Find where the given text appears and provide that cell's center as (x, y) coordinate. 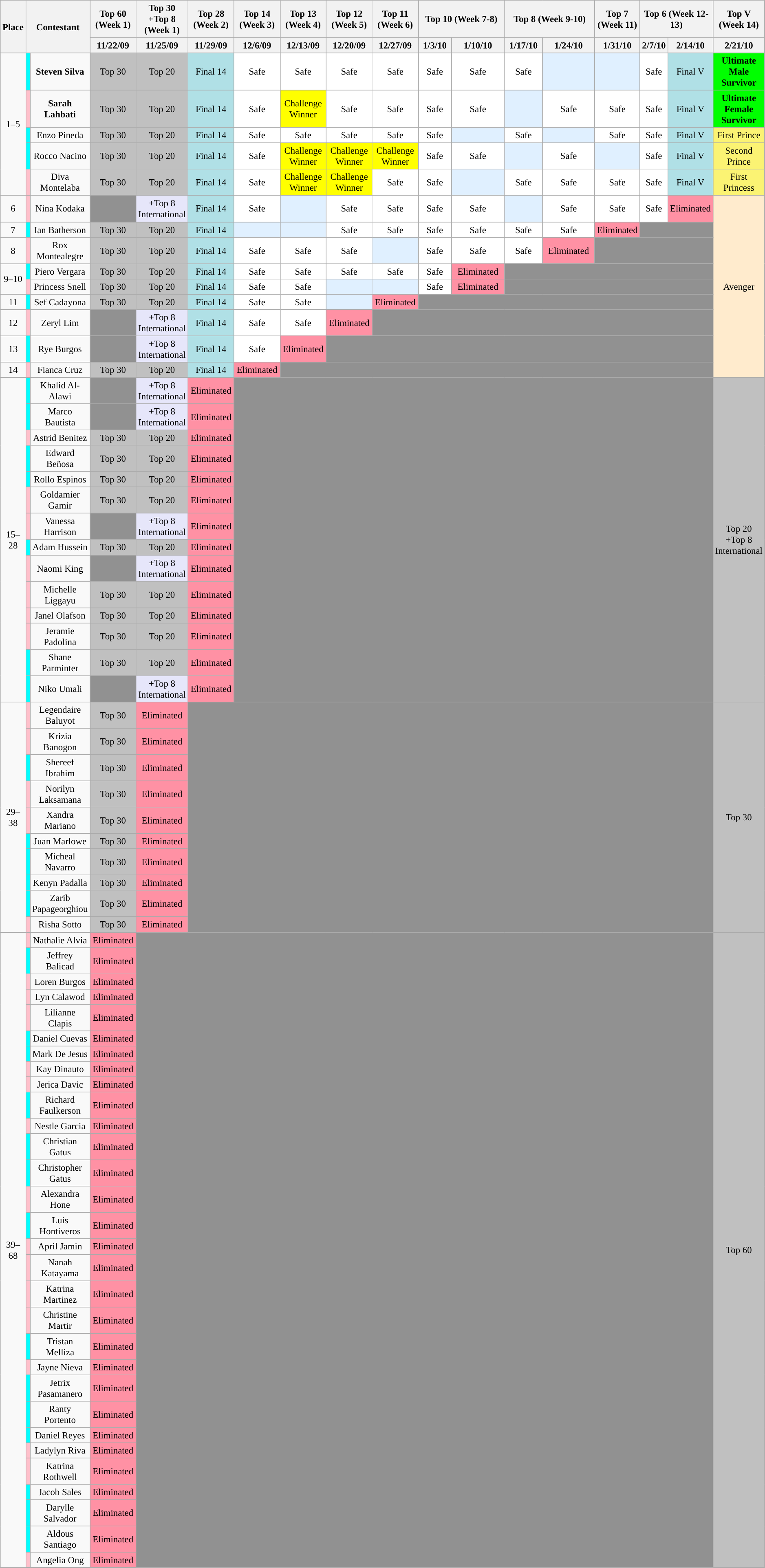
6 (13, 209)
Jeffrey Balicad (60, 961)
Darylle Salvador (60, 1513)
Niko Umali (60, 689)
Fianca Cruz (60, 370)
Jayne Nieva (60, 1368)
Piero Vergara (60, 271)
First Prince (739, 135)
Jetrix Pasamanero (60, 1388)
Shereef Ibrahim (60, 768)
12/13/09 (303, 46)
Rollo Espinos (60, 480)
Contestant (58, 27)
April Jamin (60, 1247)
Daniel Cuevas (60, 1039)
2/21/10 (739, 46)
Vanessa Harrison (60, 526)
1/17/10 (523, 46)
Ranty Portento (60, 1415)
11 (13, 302)
12/20/09 (349, 46)
11/22/09 (113, 46)
Loren Burgos (60, 982)
Lyn Calawod (60, 997)
Top V (Week 14) (739, 19)
Daniel Reyes (60, 1435)
Second Prince (739, 156)
1/31/10 (617, 46)
Goldamier Gamir (60, 500)
Risha Sotto (60, 925)
Tristan Melliza (60, 1346)
Janel Olafson (60, 615)
2/7/10 (654, 46)
Diva Montelaba (60, 183)
Top 60 (739, 1250)
1/3/10 (434, 46)
Top 10 (Week 7-8) (461, 19)
First Princess (739, 183)
Sef Cadayona (60, 302)
Nathalie Alvia (60, 940)
Top 60 (Week 1) (113, 19)
11/25/09 (162, 46)
Ian Batherson (60, 230)
Kenyn Padalla (60, 883)
Marco Bautista (60, 417)
Mark De Jesus (60, 1054)
Jerica Davic (60, 1084)
Kay Dinauto (60, 1069)
Aldous Santiago (60, 1539)
Top 7 (Week 11) (617, 19)
Astrid Benitez (60, 438)
Luis Hontiveros (60, 1226)
Naomi King (60, 568)
Christine Martir (60, 1320)
14 (13, 370)
Nina Kodaka (60, 209)
Nestle Garcia (60, 1126)
2/14/10 (690, 46)
Avenger (739, 286)
Krizia Banogon (60, 742)
Michelle Liggayu (60, 595)
15–28 (13, 540)
Top 14 (Week 3) (257, 19)
Sarah Lahbati (60, 109)
Richard Faulkerson (60, 1105)
Alexandra Hone (60, 1200)
Top 6 (Week 12-13) (677, 19)
Ultimate Male Survivor (739, 72)
Zeryl Lim (60, 323)
Micheal Navarro (60, 862)
Legendaire Baluyot (60, 716)
1/10/10 (478, 46)
Ultimate Female Survivor (739, 109)
Top 11 (Week 6) (395, 19)
13 (13, 349)
7 (13, 230)
29–38 (13, 817)
Top 13 (Week 4) (303, 19)
Top 20+Top 8 International (739, 540)
Katrina Rothwell (60, 1472)
Norilyn Laksamana (60, 795)
Lilianne Clapis (60, 1018)
Place (13, 27)
Rox Montealegre (60, 250)
1/24/10 (569, 46)
12/6/09 (257, 46)
39–68 (13, 1250)
Rye Burgos (60, 349)
Top 12 (Week 5) (349, 19)
Adam Hussein (60, 548)
Steven Silva (60, 72)
Jeramie Padolina (60, 636)
1–5 (13, 124)
12 (13, 323)
Rocco Nacino (60, 156)
Juan Marlowe (60, 841)
Zarib Papageorghiou (60, 904)
Edward Beñosa (60, 459)
Christopher Gatus (60, 1174)
Christian Gatus (60, 1147)
Jacob Sales (60, 1492)
8 (13, 250)
Nanah Katayama (60, 1267)
12/27/09 (395, 46)
Katrina Martinez (60, 1294)
Top 8 (Week 9-10) (550, 19)
Top 28 (Week 2) (211, 19)
Khalid Al-Alawi (60, 390)
Xandra Mariano (60, 821)
Ladylyn Riva (60, 1451)
Shane Parminter (60, 663)
Enzo Pineda (60, 135)
9–10 (13, 279)
Princess Snell (60, 286)
Top 30 +Top 8 (Week 1) (162, 19)
11/29/09 (211, 46)
Angelia Ong (60, 1560)
